Find where the given text appears and provide that cell's center as (x, y) coordinate. 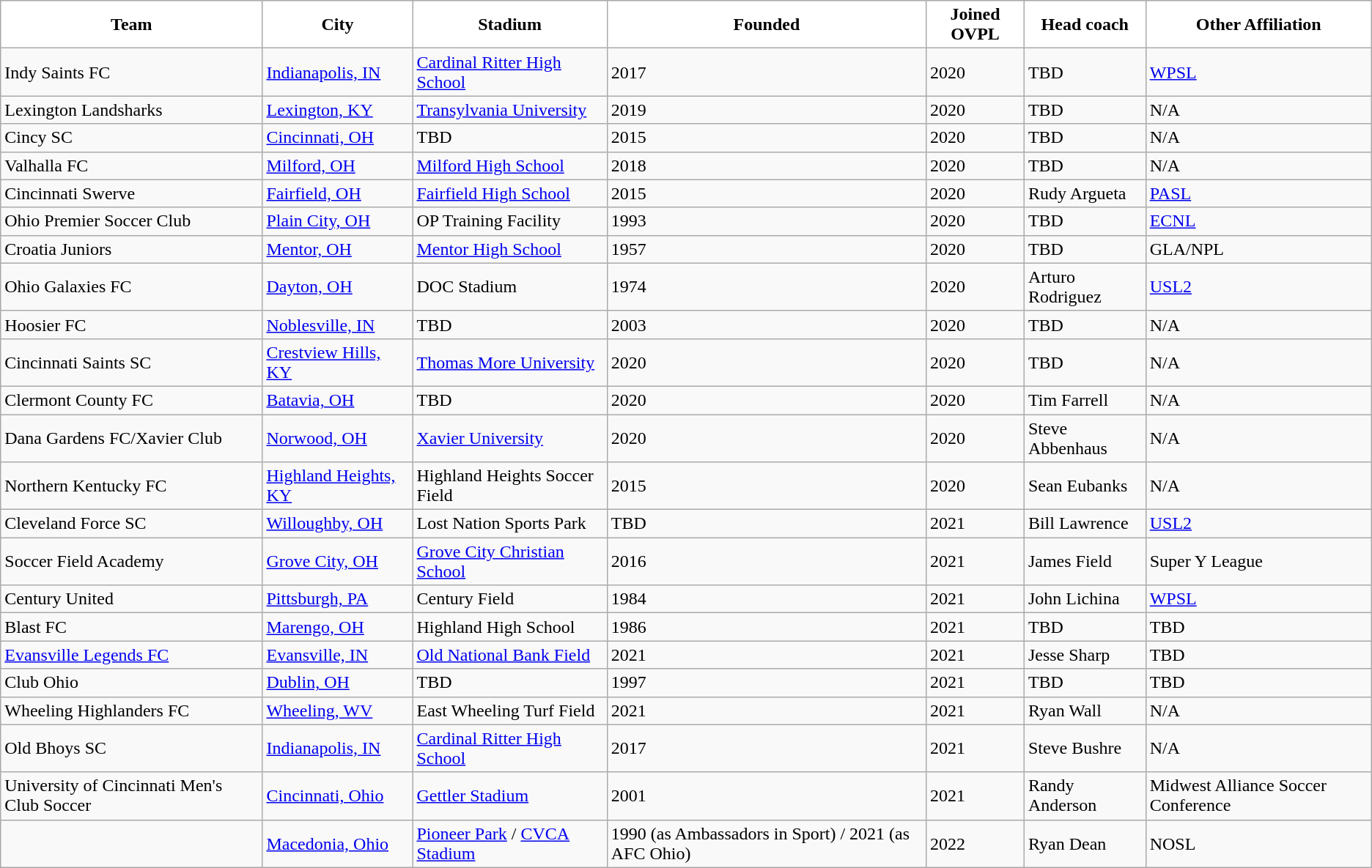
2016 (767, 561)
Lost Nation Sports Park (510, 524)
Ohio Galaxies FC (132, 287)
East Wheeling Turf Field (510, 711)
Club Ohio (132, 683)
Rudy Argueta (1085, 193)
Indy Saints FC (132, 72)
Other Affiliation (1258, 25)
Cincinnati, OH (337, 138)
Jesse Sharp (1085, 655)
1957 (767, 249)
Marengo, OH (337, 627)
Willoughby, OH (337, 524)
GLA/NPL (1258, 249)
2018 (767, 166)
Clermont County FC (132, 400)
Dublin, OH (337, 683)
ECNL (1258, 221)
James Field (1085, 561)
Super Y League (1258, 561)
Grove City, OH (337, 561)
Plain City, OH (337, 221)
Bill Lawrence (1085, 524)
John Lichina (1085, 599)
Midwest Alliance Soccer Conference (1258, 795)
Ryan Wall (1085, 711)
Wheeling, WV (337, 711)
Highland Heights, KY (337, 486)
Milford High School (510, 166)
Sean Eubanks (1085, 486)
Stadium (510, 25)
OP Training Facility (510, 221)
Pioneer Park / CVCA Stadium (510, 844)
Grove City Christian School (510, 561)
DOC Stadium (510, 287)
Gettler Stadium (510, 795)
1997 (767, 683)
2022 (975, 844)
Mentor, OH (337, 249)
Old National Bank Field (510, 655)
Ryan Dean (1085, 844)
Fairfield High School (510, 193)
Norwood, OH (337, 438)
Thomas More University (510, 362)
Wheeling Highlanders FC (132, 711)
1984 (767, 599)
Arturo Rodriguez (1085, 287)
Lexington Landsharks (132, 110)
Steve Abbenhaus (1085, 438)
Hoosier FC (132, 324)
1986 (767, 627)
University of Cincinnati Men's Club Soccer (132, 795)
2019 (767, 110)
Dana Gardens FC/Xavier Club (132, 438)
Steve Bushre (1085, 749)
NOSL (1258, 844)
Xavier University (510, 438)
PASL (1258, 193)
Batavia, OH (337, 400)
Highland High School (510, 627)
Century United (132, 599)
Crestview Hills, KY (337, 362)
Cleveland Force SC (132, 524)
Founded (767, 25)
Century Field (510, 599)
Blast FC (132, 627)
2003 (767, 324)
Evansville, IN (337, 655)
Highland Heights Soccer Field (510, 486)
Cincinnati, Ohio (337, 795)
2001 (767, 795)
City (337, 25)
Joined OVPL (975, 25)
Cincinnati Saints SC (132, 362)
Mentor High School (510, 249)
Soccer Field Academy (132, 561)
Pittsburgh, PA (337, 599)
Croatia Juniors (132, 249)
Tim Farrell (1085, 400)
Dayton, OH (337, 287)
Northern Kentucky FC (132, 486)
Macedonia, Ohio (337, 844)
Fairfield, OH (337, 193)
Randy Anderson (1085, 795)
1974 (767, 287)
Cincy SC (132, 138)
Lexington, KY (337, 110)
Old Bhoys SC (132, 749)
Transylvania University (510, 110)
1990 (as Ambassadors in Sport) / 2021 (as AFC Ohio) (767, 844)
Ohio Premier Soccer Club (132, 221)
Valhalla FC (132, 166)
Evansville Legends FC (132, 655)
Head coach (1085, 25)
Team (132, 25)
Milford, OH (337, 166)
Noblesville, IN (337, 324)
Cincinnati Swerve (132, 193)
1993 (767, 221)
